For the text-containing cell, return its midpoint in (X, Y) coordinate format. 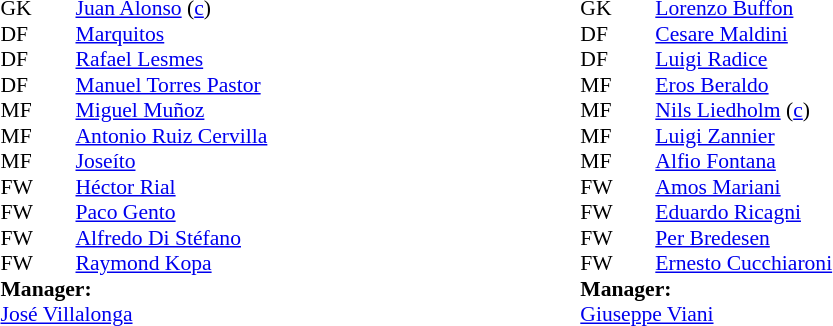
Eduardo Ricagni (744, 213)
Ernesto Cucchiaroni (744, 263)
Héctor Rial (172, 187)
Luigi Radice (744, 59)
Alfredo Di Stéfano (172, 238)
Raymond Kopa (172, 263)
Alfio Fontana (744, 161)
Miguel Muñoz (172, 111)
Cesare Maldini (744, 34)
Marquitos (172, 34)
Eros Beraldo (744, 85)
Per Bredesen (744, 238)
Luigi Zannier (744, 136)
Manuel Torres Pastor (172, 85)
Rafael Lesmes (172, 59)
Joseíto (172, 161)
Antonio Ruiz Cervilla (172, 136)
Amos Mariani (744, 187)
Nils Liedholm (c) (744, 111)
Paco Gento (172, 213)
